Find where the given text appears and provide that cell's center as [X, Y] coordinate. 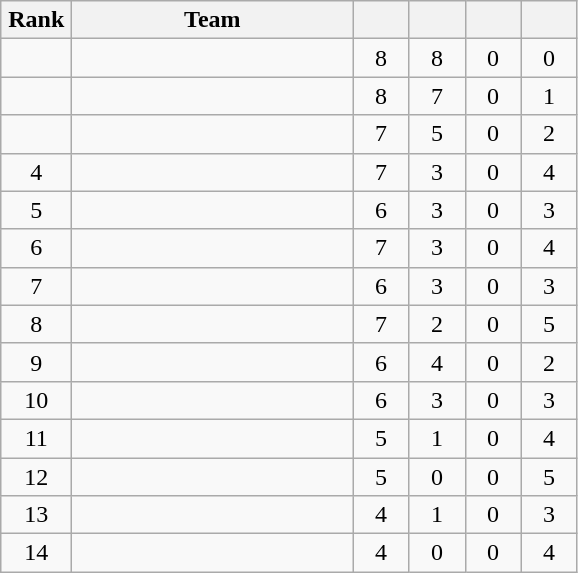
14 [36, 553]
Rank [36, 20]
11 [36, 438]
Team [212, 20]
10 [36, 400]
9 [36, 362]
12 [36, 477]
13 [36, 515]
